Scan for the cell matching the given text and deliver its [x, y] coordinate at center. 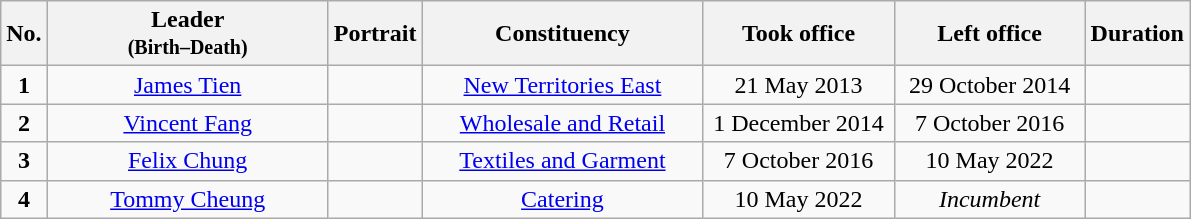
2 [24, 123]
1 December 2014 [798, 123]
Incumbent [990, 199]
1 [24, 85]
Tommy Cheung [188, 199]
Catering [562, 199]
James Tien [188, 85]
3 [24, 161]
Leader(Birth–Death) [188, 34]
Took office [798, 34]
Vincent Fang [188, 123]
Wholesale and Retail [562, 123]
Textiles and Garment [562, 161]
4 [24, 199]
New Territories East [562, 85]
Portrait [375, 34]
No. [24, 34]
Felix Chung [188, 161]
21 May 2013 [798, 85]
Left office [990, 34]
Constituency [562, 34]
29 October 2014 [990, 85]
Duration [1137, 34]
